Return (x, y) of the center of cell containing provided text 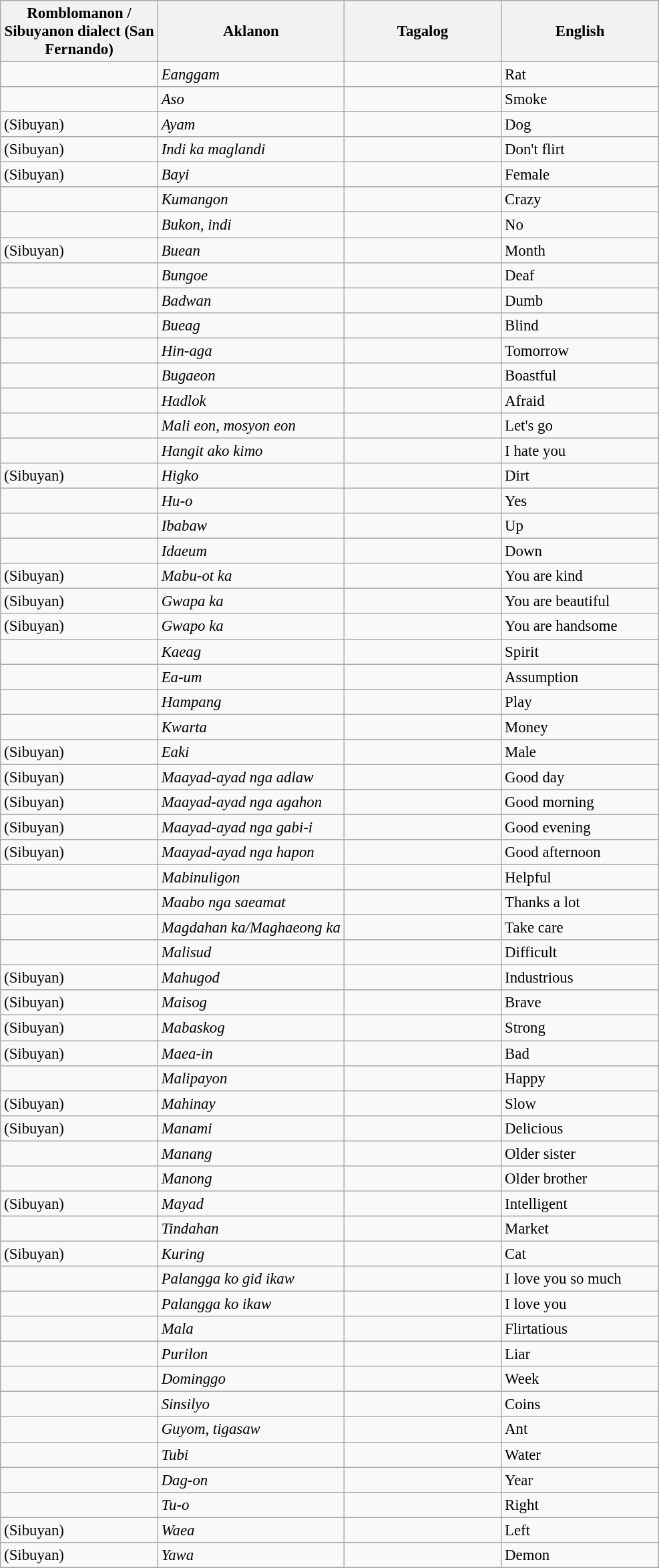
Eanggam (251, 75)
Good evening (580, 827)
Guyom, tigasaw (251, 1430)
Dog (580, 125)
Mabaskog (251, 1028)
Good morning (580, 802)
Maayad-ayad nga adlaw (251, 777)
You are kind (580, 576)
Month (580, 250)
Dag-on (251, 1480)
I love you (580, 1304)
Left (580, 1530)
Older brother (580, 1179)
Thanks a lot (580, 902)
Mahugod (251, 978)
Waea (251, 1530)
Bugaeon (251, 376)
Maayad-ayad nga gabi-i (251, 827)
Good afternoon (580, 852)
Mala (251, 1329)
I love you so much (580, 1279)
Water (580, 1455)
Indi ka maglandi (251, 150)
Maayad-ayad nga hapon (251, 852)
Tu-o (251, 1505)
Kwarta (251, 727)
Boastful (580, 376)
Brave (580, 1003)
Malipayon (251, 1078)
You are handsome (580, 627)
Year (580, 1480)
Tubi (251, 1455)
Kuring (251, 1254)
Dirt (580, 476)
Crazy (580, 200)
Older sister (580, 1153)
Maisog (251, 1003)
Let's go (580, 426)
Mahinay (251, 1103)
Intelligent (580, 1204)
Difficult (580, 953)
No (580, 225)
Delicious (580, 1128)
Strong (580, 1028)
Industrious (580, 978)
Maayad-ayad nga agahon (251, 802)
English (580, 31)
Bad (580, 1053)
Bungoe (251, 275)
Tindahan (251, 1229)
Purilon (251, 1354)
Smoke (580, 99)
Manami (251, 1128)
Badwan (251, 300)
Gwapo ka (251, 627)
Manang (251, 1153)
Male (580, 752)
Buean (251, 250)
Up (580, 526)
Spirit (580, 651)
Kaeag (251, 651)
Yes (580, 501)
Hu-o (251, 501)
Ibabaw (251, 526)
Ant (580, 1430)
Maabo nga saeamat (251, 902)
Manong (251, 1179)
Happy (580, 1078)
Hin-aga (251, 350)
Tomorrow (580, 350)
Aso (251, 99)
Rat (580, 75)
Market (580, 1229)
Afraid (580, 401)
Blind (580, 325)
Hadlok (251, 401)
Hampang (251, 702)
Female (580, 175)
Hangit ako kimo (251, 451)
Deaf (580, 275)
Romblomanon / Sibuyanon dialect (San Fernando) (79, 31)
Mabu-ot ka (251, 576)
Sinsilyo (251, 1404)
Ea-um (251, 677)
Money (580, 727)
Maea-in (251, 1053)
Eaki (251, 752)
Idaeum (251, 551)
Liar (580, 1354)
Right (580, 1505)
Dominggo (251, 1379)
Bueag (251, 325)
You are beautiful (580, 601)
Flirtatious (580, 1329)
Week (580, 1379)
Palangga ko gid ikaw (251, 1279)
Yawa (251, 1555)
Take care (580, 928)
Mabinuligon (251, 878)
Bukon, indi (251, 225)
Helpful (580, 878)
Down (580, 551)
Coins (580, 1404)
Bayi (251, 175)
Dumb (580, 300)
Play (580, 702)
Assumption (580, 677)
Higko (251, 476)
Demon (580, 1555)
Good day (580, 777)
Aklanon (251, 31)
Mayad (251, 1204)
Don't flirt (580, 150)
Slow (580, 1103)
I hate you (580, 451)
Cat (580, 1254)
Tagalog (423, 31)
Malisud (251, 953)
Kumangon (251, 200)
Ayam (251, 125)
Magdahan ka/Maghaeong ka (251, 928)
Mali eon, mosyon eon (251, 426)
Gwapa ka (251, 601)
Palangga ko ikaw (251, 1304)
